Identify which cell holds the provided text, then report its (x, y) central coordinate. 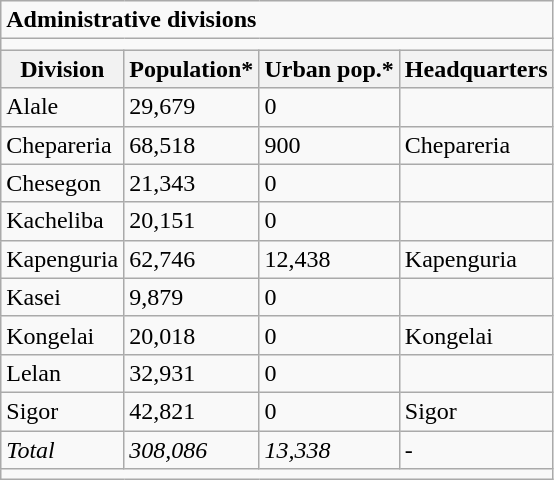
13,338 (329, 449)
21,343 (192, 183)
9,879 (192, 297)
Kacheliba (62, 221)
- (476, 449)
Division (62, 69)
Lelan (62, 373)
308,086 (192, 449)
62,746 (192, 259)
Administrative divisions (277, 20)
42,821 (192, 411)
20,018 (192, 335)
Urban pop.* (329, 69)
Alale (62, 107)
Kasei (62, 297)
Chesegon (62, 183)
29,679 (192, 107)
Total (62, 449)
Population* (192, 69)
20,151 (192, 221)
32,931 (192, 373)
12,438 (329, 259)
68,518 (192, 145)
Headquarters (476, 69)
900 (329, 145)
